Capture the cell that displays the provided text and extract its (X, Y) central coordinate. 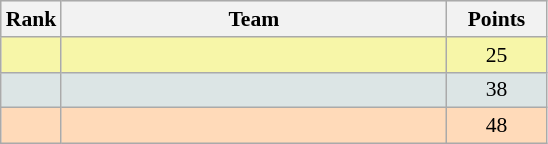
Points (496, 19)
38 (496, 90)
25 (496, 55)
Team (254, 19)
48 (496, 126)
Rank (32, 19)
